From the cell containing the given text, extract its center point as (X, Y) coordinate. 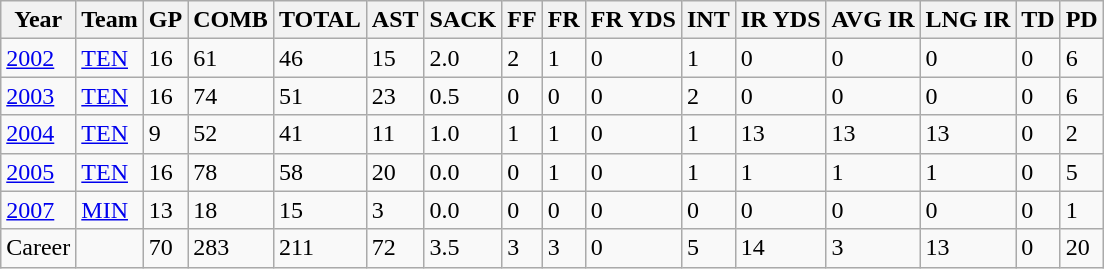
MIN (110, 210)
FF (522, 20)
52 (231, 134)
14 (780, 248)
Career (38, 248)
23 (395, 96)
2002 (38, 58)
11 (395, 134)
41 (320, 134)
TD (1038, 20)
2003 (38, 96)
18 (231, 210)
70 (165, 248)
2.0 (463, 58)
2005 (38, 172)
1.0 (463, 134)
IR YDS (780, 20)
51 (320, 96)
0.5 (463, 96)
211 (320, 248)
46 (320, 58)
61 (231, 58)
2004 (38, 134)
INT (708, 20)
78 (231, 172)
TOTAL (320, 20)
SACK (463, 20)
3.5 (463, 248)
283 (231, 248)
FR YDS (633, 20)
2007 (38, 210)
58 (320, 172)
AVG IR (873, 20)
FR (564, 20)
72 (395, 248)
PD (1082, 20)
LNG IR (968, 20)
AST (395, 20)
GP (165, 20)
Team (110, 20)
COMB (231, 20)
74 (231, 96)
9 (165, 134)
Year (38, 20)
